Find where the given text appears and provide that cell's center as [x, y] coordinate. 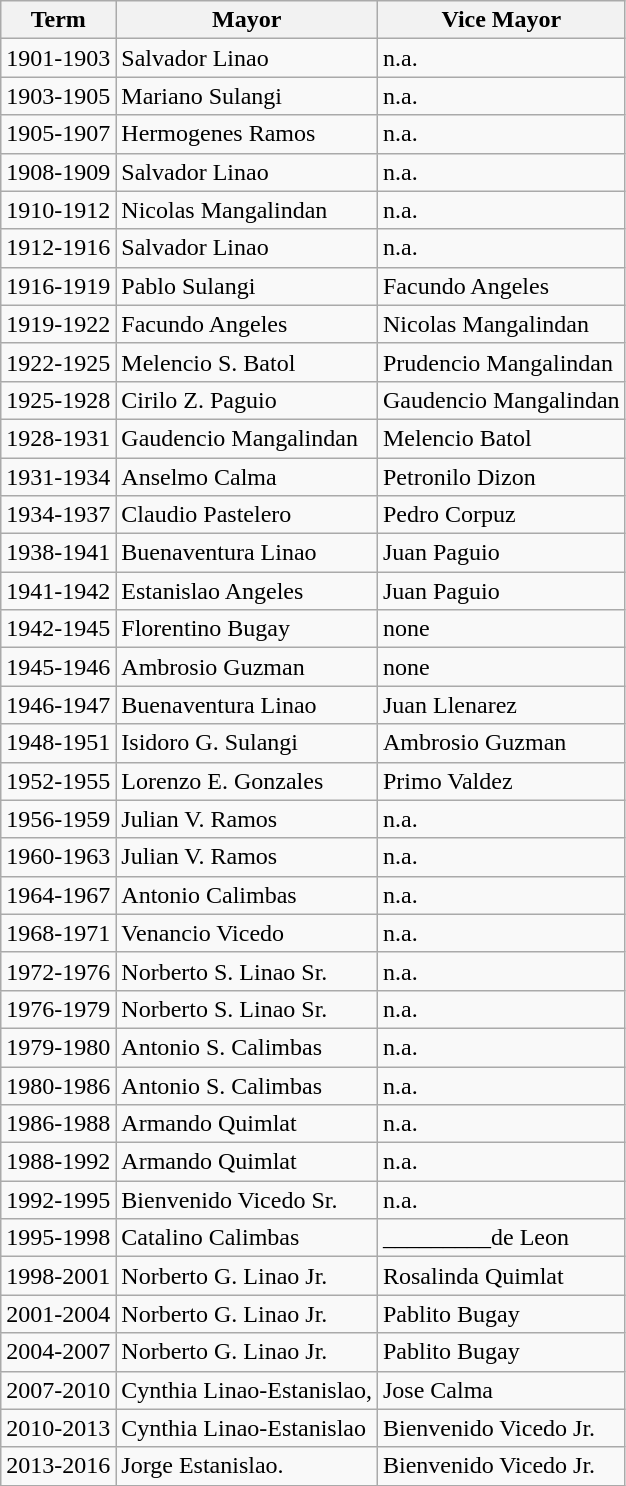
1968-1971 [58, 933]
Bienvenido Vicedo Sr. [247, 1200]
1972-1976 [58, 971]
2013-2016 [58, 1466]
Jorge Estanislao. [247, 1466]
1995-1998 [58, 1238]
1934-1937 [58, 515]
Antonio Calimbas [247, 895]
1986-1988 [58, 1124]
Prudencio Mangalindan [501, 362]
1952-1955 [58, 781]
Melencio Batol [501, 438]
Venancio Vicedo [247, 933]
1928-1931 [58, 438]
2010-2013 [58, 1428]
1903-1905 [58, 96]
1946-1947 [58, 705]
2007-2010 [58, 1390]
2004-2007 [58, 1352]
1922-1925 [58, 362]
Anselmo Calma [247, 477]
Isidoro G. Sulangi [247, 743]
1998-2001 [58, 1276]
Jose Calma [501, 1390]
Hermogenes Ramos [247, 134]
1956-1959 [58, 819]
1976-1979 [58, 1009]
Mariano Sulangi [247, 96]
1992-1995 [58, 1200]
Cynthia Linao-Estanislao [247, 1428]
1910-1912 [58, 210]
1964-1967 [58, 895]
Term [58, 20]
Rosalinda Quimlat [501, 1276]
_________de Leon [501, 1238]
1901-1903 [58, 58]
Claudio Pastelero [247, 515]
1905-1907 [58, 134]
Petronilo Dizon [501, 477]
Pedro Corpuz [501, 515]
Primo Valdez [501, 781]
Pablo Sulangi [247, 286]
1979-1980 [58, 1047]
1931-1934 [58, 477]
Estanislao Angeles [247, 591]
1916-1919 [58, 286]
1945-1946 [58, 667]
Juan Llenarez [501, 705]
Catalino Calimbas [247, 1238]
1908-1909 [58, 172]
Cynthia Linao-Estanislao, [247, 1390]
Cirilo Z. Paguio [247, 400]
1941-1942 [58, 591]
1948-1951 [58, 743]
Melencio S. Batol [247, 362]
1942-1945 [58, 629]
1980-1986 [58, 1085]
1960-1963 [58, 857]
1988-1992 [58, 1162]
1919-1922 [58, 324]
Florentino Bugay [247, 629]
Mayor [247, 20]
2001-2004 [58, 1314]
Vice Mayor [501, 20]
1912-1916 [58, 248]
1925-1928 [58, 400]
1938-1941 [58, 553]
Lorenzo E. Gonzales [247, 781]
